Search for the cell housing the specified text and yield its (x, y) center coordinate. 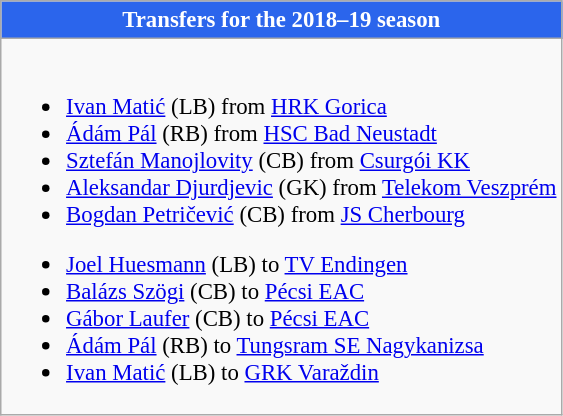
Transfers for the 2018–19 season (282, 20)
